Scan for the cell matching the given text and deliver its [x, y] coordinate at center. 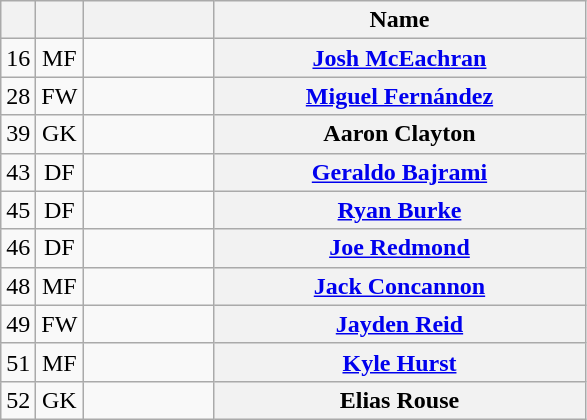
51 [18, 362]
Jack Concannon [400, 286]
Kyle Hurst [400, 362]
Jayden Reid [400, 324]
16 [18, 58]
Elias Rouse [400, 400]
Ryan Burke [400, 210]
Joe Redmond [400, 248]
49 [18, 324]
43 [18, 172]
45 [18, 210]
48 [18, 286]
Geraldo Bajrami [400, 172]
Aaron Clayton [400, 134]
28 [18, 96]
39 [18, 134]
52 [18, 400]
Josh McEachran [400, 58]
Miguel Fernández [400, 96]
Name [400, 20]
46 [18, 248]
